Return the [x, y] coordinate for the center point of the cell that contains the specified text.  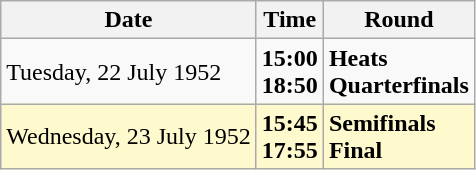
HeatsQuarterfinals [398, 72]
15:0018:50 [290, 72]
Tuesday, 22 July 1952 [129, 72]
SemifinalsFinal [398, 136]
Time [290, 20]
Round [398, 20]
Date [129, 20]
15:4517:55 [290, 136]
Wednesday, 23 July 1952 [129, 136]
